Pinpoint the cell where the given text exists, returning its (x, y) midpoint coordinate. 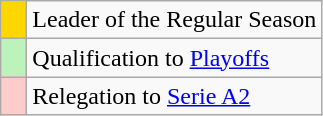
Leader of the Regular Season (174, 20)
Qualification to Playoffs (174, 58)
Relegation to Serie A2 (174, 96)
